Scan for the cell matching the given text and deliver its (x, y) coordinate at center. 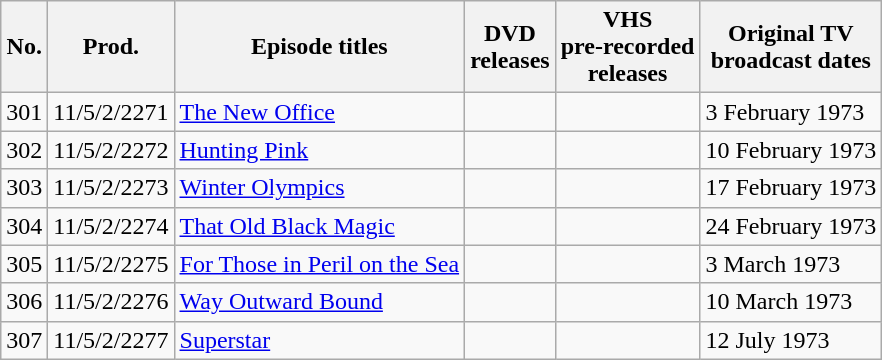
Original TV broadcast dates (791, 47)
Way Outward Bound (320, 302)
11/5/2/2276 (111, 302)
3 February 1973 (791, 112)
11/5/2/2277 (111, 340)
24 February 1973 (791, 226)
17 February 1973 (791, 188)
For Those in Peril on the Sea (320, 264)
Episode titles (320, 47)
Hunting Pink (320, 150)
11/5/2/2273 (111, 188)
Winter Olympics (320, 188)
11/5/2/2271 (111, 112)
11/5/2/2272 (111, 150)
Prod. (111, 47)
303 (24, 188)
304 (24, 226)
301 (24, 112)
305 (24, 264)
3 March 1973 (791, 264)
VHS pre-recorded releases (628, 47)
The New Office (320, 112)
302 (24, 150)
10 February 1973 (791, 150)
DVD releases (510, 47)
No. (24, 47)
11/5/2/2274 (111, 226)
12 July 1973 (791, 340)
306 (24, 302)
10 March 1973 (791, 302)
307 (24, 340)
Superstar (320, 340)
That Old Black Magic (320, 226)
11/5/2/2275 (111, 264)
